From the cell containing the given text, extract its center point as [X, Y] coordinate. 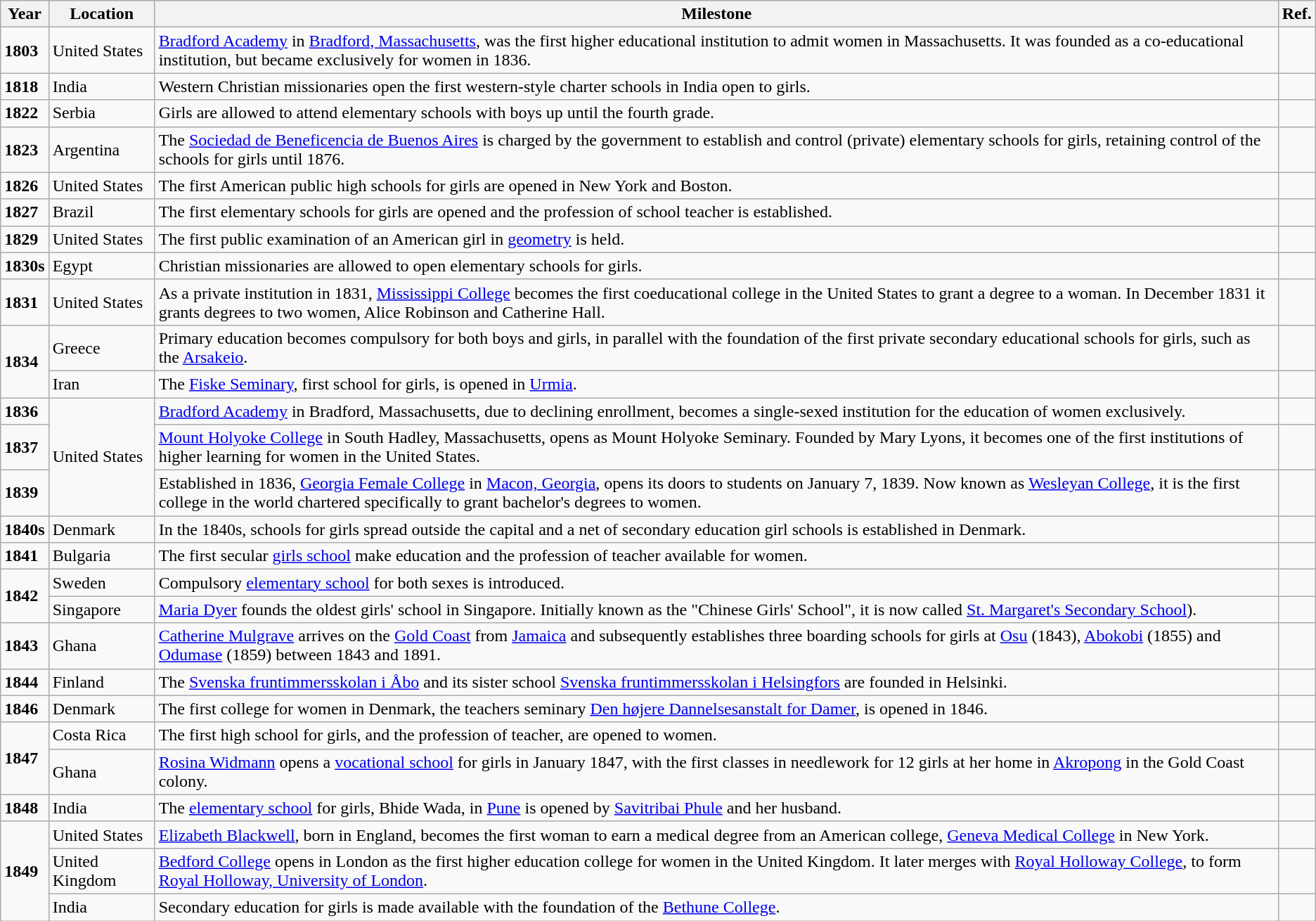
Greece [101, 347]
The Svenska fruntimmersskolan i Åbo and its sister school Svenska fruntimmersskolan i Helsingfors are founded in Helsinki. [716, 682]
Singapore [101, 610]
The first elementary schools for girls are opened and the profession of school teacher is established. [716, 212]
Christian missionaries are allowed to open elementary schools for girls. [716, 266]
Location [101, 14]
Elizabeth Blackwell, born in England, becomes the first woman to earn a medical degree from an American college, Geneva Medical College in New York. [716, 835]
The first college for women in Denmark, the teachers seminary Den højere Dannelsesanstalt for Damer, is opened in 1846. [716, 709]
Secondary education for girls is made available with the foundation of the Bethune College. [716, 907]
Finland [101, 682]
Egypt [101, 266]
1842 [25, 596]
1826 [25, 186]
Ref. [1296, 14]
Serbia [101, 113]
1830s [25, 266]
The first secular girls school make education and the profession of teacher available for women. [716, 556]
Costa Rica [101, 735]
Bradford Academy in Bradford, Massachusetts, due to declining enrollment, becomes a single-sexed institution for the education of women exclusively. [716, 411]
The Fiske Seminary, first school for girls, is opened in Urmia. [716, 384]
Girls are allowed to attend elementary schools with boys up until the fourth grade. [716, 113]
1823 [25, 149]
1843 [25, 645]
The first high school for girls, and the profession of teacher, are opened to women. [716, 735]
Milestone [716, 14]
The first public examination of an American girl in geometry is held. [716, 239]
Argentina [101, 149]
1841 [25, 556]
Year [25, 14]
1834 [25, 361]
Western Christian missionaries open the first western-style charter schools in India open to girls. [716, 86]
Sweden [101, 583]
1846 [25, 709]
1847 [25, 758]
1803 [25, 51]
1840s [25, 529]
1827 [25, 212]
1849 [25, 870]
Brazil [101, 212]
United Kingdom [101, 870]
Iran [101, 384]
1836 [25, 411]
1839 [25, 494]
The elementary school for girls, Bhide Wada, in Pune is opened by Savitribai Phule and her husband. [716, 808]
1848 [25, 808]
1837 [25, 447]
Compulsory elementary school for both sexes is introduced. [716, 583]
In the 1840s, schools for girls spread outside the capital and a net of secondary education girl schools is established in Denmark. [716, 529]
The first American public high schools for girls are opened in New York and Boston. [716, 186]
1822 [25, 113]
1829 [25, 239]
1831 [25, 302]
1818 [25, 86]
Bulgaria [101, 556]
1844 [25, 682]
